Search for the cell housing the specified text and yield its [x, y] center coordinate. 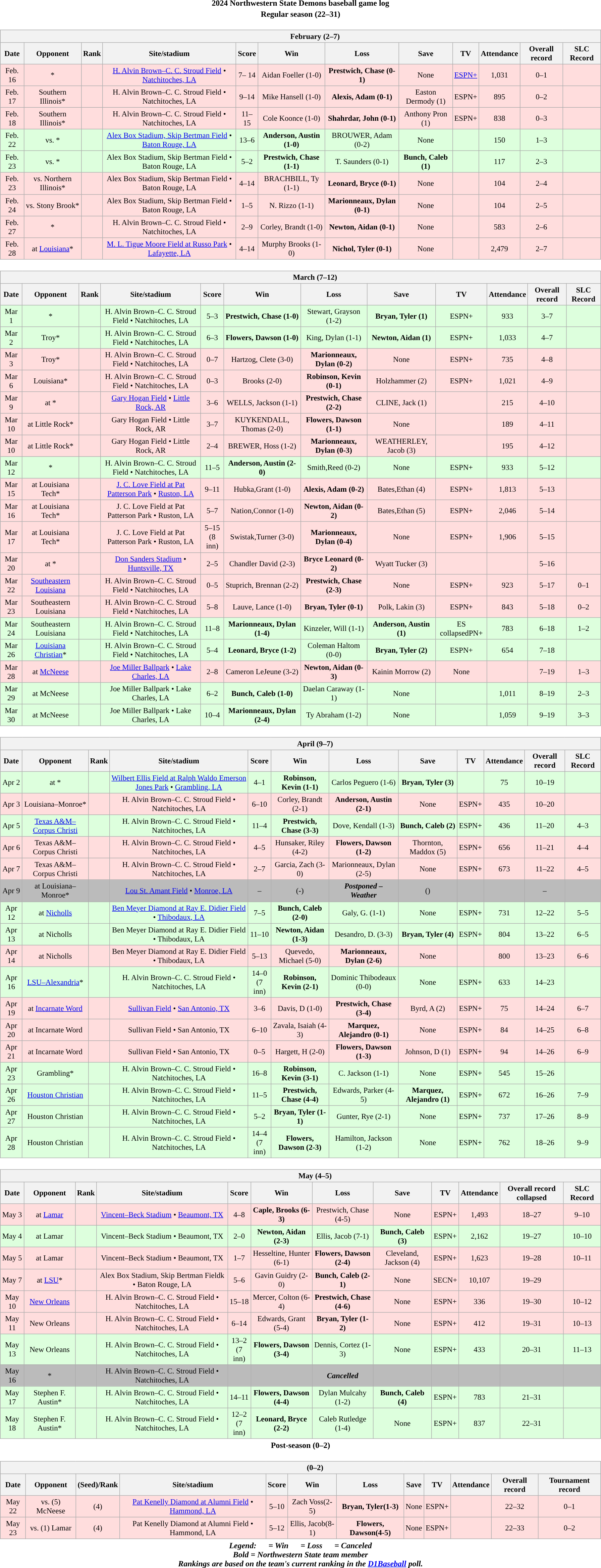
15–26 [545, 1073]
Gavin Guidry (2-0) [282, 1280]
12–22 [545, 912]
May 18 [12, 1423]
1,033 [507, 337]
Brooks (2-0) [262, 381]
Bryan, Tyler (1) [401, 316]
Stewart, Grayson (1-2) [334, 316]
Marionneaux, Dylan (0-4) [334, 537]
Apr 9 [11, 891]
Mar 1 [11, 316]
1,011 [507, 694]
at Louisiana* [52, 248]
Thornton, Maddox (5) [428, 847]
Apr 26 [11, 1095]
1,493 [479, 1215]
May (4–5) [300, 1176]
Apr 20 [11, 1030]
Bunch, Caleb (1-0) [262, 694]
1–7 [239, 1258]
10–19 [545, 782]
762 [504, 1143]
Louisiana Christian* [51, 650]
Johnson, D (1) [428, 1052]
Bryan, Tyler(1-3) [370, 1507]
Mar 28 [11, 671]
Ellis, Jacob (7-1) [343, 1236]
Mar 26 [11, 650]
Dominic Thibodeaux (0-0) [364, 982]
195 [507, 446]
6–2 [212, 694]
Smith,Reed (0-2) [334, 468]
923 [507, 585]
King, Dylan (1-1) [334, 337]
5–6 [239, 1280]
Marionneaux, Dylan (0-3) [334, 446]
KUYKENDALL, Thomas (2-0) [262, 424]
Mar 9 [11, 402]
Hubka,Grant (1-0) [262, 489]
Carlos Peguero (1-6) [364, 782]
2–9 [247, 227]
1–5 [247, 205]
Flowers, Dawson (3-4) [282, 1349]
Flowers, Dawson (1-0) [262, 337]
May 3 [12, 1215]
1,021 [507, 381]
Apr 27 [11, 1116]
Coleman Haltom (0-0) [334, 650]
19–29 [531, 1280]
Anderson, Austin (1-0) [291, 140]
Prestwich, Chase (4-5) [343, 1215]
Nichol, Tyler (0-1) [362, 248]
Marionneaux, Dylan (0-1) [362, 205]
Bunch, Caleb (1) [426, 162]
Newton, Aidan (0-3) [334, 671]
Apr 19 [11, 1008]
Mar 29 [11, 694]
6–5 [583, 934]
May 16 [12, 1375]
5–15 [547, 537]
Ellis, Jacob(8-1) [312, 1528]
5–7 [212, 511]
Newton, Aidan (0-2) [334, 511]
12–2(7 inn) [239, 1423]
117 [499, 162]
5–3 [212, 316]
11–20 [545, 826]
Robinson, Kevin (2-1) [300, 982]
Bunch, Caleb (2-0) [300, 912]
Edwards, Grant (5-4) [282, 1323]
5–18 [547, 606]
16–26 [545, 1095]
Alex Box Stadium, Skip Bertman Fieldk • Baton Rouge, LA [162, 1280]
633 [504, 982]
800 [504, 956]
at Louisiana–Monroe* [55, 891]
843 [507, 606]
Desandro, D. (3-3) [364, 934]
BREWER, Hoss (1-2) [262, 446]
Apr 14 [11, 956]
2,162 [479, 1236]
April (9–7) [300, 744]
Anderson, Austin (1) [401, 629]
Prestwich, Chase (1-0) [262, 316]
Bunch, Caleb (2) [428, 826]
9–10 [582, 1215]
Bryan, Tyler (4) [428, 934]
5–5 [583, 912]
Feb. 17 [12, 97]
(-) [300, 891]
545 [504, 1073]
Bunch, Caleb (3) [402, 1236]
Newton, Aidan (2-3) [282, 1236]
Prestwich, Chase (4-6) [343, 1301]
Aidan Foeller (1-0) [291, 75]
654 [507, 650]
14–24 [545, 1008]
Feb. 22 [12, 140]
13–6 [247, 140]
Marquez, Alejandro (0-1) [364, 1030]
2,479 [499, 248]
Bryan, Tyler (1-2) [343, 1323]
6–3 [212, 337]
Newton, Aidan (1) [401, 337]
Dennis, Cortez (1-3) [343, 1349]
N. Rizzo (1-1) [291, 205]
737 [504, 1116]
14–23 [545, 982]
Anderson, Austin (2-0) [262, 468]
18–26 [545, 1143]
1,813 [507, 489]
Postponed – Weather [364, 891]
Apr 13 [11, 934]
Mar 15 [11, 489]
Apr 2 [11, 782]
Hesseltine, Hunter (6-1) [282, 1258]
6–8 [583, 1030]
Wilbert Ellis Field at Ralph Waldo Emerson Jones Park • Grambling, LA [179, 782]
Bryan, Tyler (1-1) [300, 1116]
13–23 [545, 956]
0–7 [212, 360]
Flowers, Dawson(4-5) [370, 1528]
731 [504, 912]
7–5 [260, 912]
Apr 28 [11, 1143]
Galy, G. (1-1) [364, 912]
150 [499, 140]
Apr 5 [11, 826]
Cancelled [343, 1375]
11–21 [545, 847]
Dylan Mulcahy (1-2) [343, 1397]
Nation,Connor (1-0) [262, 511]
Flowers, Dawson (2-4) [343, 1258]
14–11 [239, 1397]
Flowers, Dawson (1-2) [364, 847]
Marionneaux, Dylan (2-6) [364, 956]
Mar 3 [11, 360]
Hargett, H (2-0) [300, 1052]
Ty Abraham (1-2) [334, 715]
Cleveland, Jackson (4) [402, 1258]
94 [504, 1052]
vs. (1) Lamar [51, 1528]
Feb. 18 [12, 119]
19–28 [531, 1258]
18–27 [531, 1215]
Bunch, Caleb (4) [402, 1397]
4–12 [547, 446]
Mar 30 [11, 715]
8–19 [547, 694]
Chandler David (2-3) [262, 563]
Bryan, Tyler (0-1) [334, 606]
Leonard, Bryce (2-2) [282, 1423]
CLINE, Jack (1) [401, 402]
(Seed)/Rank [98, 1484]
Apr 6 [11, 847]
Anderson, Austin (2-1) [364, 804]
Prestwich, Chase (2-2) [334, 402]
2–0 [239, 1236]
Corley, Brandt (1-0) [291, 227]
9–14 [247, 97]
11–4 [260, 826]
M. L. Tigue Moore Field at Russo Park • Lafayette, LA [169, 248]
Dove, Kendall (1-3) [364, 826]
Daelan Caraway (1-1) [334, 694]
Marquez, Alejandro (1) [428, 1095]
13–22 [545, 934]
Leonard, Bryce (0-1) [362, 183]
Prestwich, Chase (3-4) [364, 1008]
Flowers, Dawson (1-1) [334, 424]
20–31 [531, 1349]
7–9 [583, 1095]
Shahrdar, John (0-1) [362, 119]
BRACHBILL, Ty (1-1) [291, 183]
5–14 [547, 511]
Robinson, Kevin (1-1) [300, 782]
Mar 24 [11, 629]
Prestwich, Chase (1-1) [291, 162]
11–8 [212, 629]
5–8 [212, 606]
Mar 6 [11, 381]
Murphy Brooks (1-0) [291, 248]
Gunter, Rye (2-1) [364, 1116]
Apr 7 [11, 869]
Garcia, Zach (3-0) [300, 869]
Prestwich, Chase (0-1) [362, 75]
672 [504, 1095]
Flowers, Dawson (1-3) [364, 1052]
5–15(8 inn) [212, 537]
6–6 [583, 956]
Feb. 28 [12, 248]
10–4 [212, 715]
656 [504, 847]
Mar 12 [11, 468]
Flowers, Dawson (4-4) [282, 1397]
11–15 [247, 119]
Apr 16 [11, 982]
Bryce Leonard (0-2) [334, 563]
10,107 [479, 1280]
Apr 12 [11, 912]
ES collapsedPN+ [461, 629]
Mar 22 [11, 585]
May 5 [12, 1258]
1,906 [507, 537]
Corley, Brandt (2-1) [300, 804]
Overall record collapsed [531, 1193]
Bryan, Tyler (2) [401, 650]
3–3 [584, 715]
7– 14 [247, 75]
1,623 [479, 1258]
5–16 [547, 563]
Caleb Rutledge (1-4) [343, 1423]
Zach Voss(2-5) [312, 1507]
Marionneaux, Dylan (2-4) [262, 715]
Cameron LeJeune (3-2) [262, 671]
WELLS, Jackson (1-1) [262, 402]
4–3 [583, 826]
Marionneaux, Dylan (2-5) [364, 869]
Louisiana* [51, 381]
() [428, 891]
16–8 [260, 1073]
11–22 [545, 869]
Zavala, Isaiah (4-3) [300, 1030]
Apr 23 [11, 1073]
Bryan, Tyler (3) [428, 782]
4–7 [547, 337]
May 4 [12, 1236]
4–10 [547, 402]
May 13 [12, 1349]
7–18 [547, 650]
Marionneaux, Dylan (1-4) [262, 629]
5–10 [277, 1507]
at LSU* [50, 1280]
9–11 [212, 489]
8–9 [583, 1116]
Apr 3 [11, 804]
BROUWER, Adam (0-2) [362, 140]
Mar 20 [11, 563]
5–17 [547, 585]
Mercer, Colton (6-4) [282, 1301]
(0–2) [300, 1468]
Prestwich, Chase (2-3) [334, 585]
Davis, D (1-0) [300, 1008]
336 [479, 1301]
10–11 [582, 1258]
10–20 [545, 804]
6–18 [547, 629]
LSU–Alexandria* [55, 982]
Mar 2 [11, 337]
Mar 16 [11, 511]
9–19 [547, 715]
vs. (5) McNeese [51, 1507]
895 [499, 97]
Mar 23 [11, 606]
Don Sanders Stadium • Huntsville, TX [151, 563]
Kinzeler, Will (1-1) [334, 629]
Leonard, Bryce (1-2) [262, 650]
Bates,Ethan (5) [401, 511]
March (7–12) [300, 277]
6–9 [583, 1052]
735 [507, 360]
412 [479, 1323]
11–10 [260, 934]
Robinson, Kevin (0-1) [334, 381]
13–2(7 inn) [239, 1349]
17–26 [545, 1116]
May 10 [12, 1301]
Hamilton, Jackson (1-2) [364, 1143]
15–18 [239, 1301]
Marionneaux, Dylan (0-2) [334, 360]
10–13 [582, 1323]
Polk, Lakin (3) [401, 606]
436 [504, 826]
215 [507, 402]
19–27 [531, 1236]
SECN+ [445, 1280]
Cole Koonce (1-0) [291, 119]
May 17 [12, 1397]
Caple, Brooks (6-3) [282, 1215]
Prestwich, Chase (3-3) [300, 826]
Hartzog, Clete (3-0) [262, 360]
2,046 [507, 511]
2–6 [541, 227]
Grambling* [55, 1073]
Holzhammer (2) [401, 381]
4–11 [547, 424]
189 [507, 424]
Anthony Pron (1) [426, 119]
Feb. 24 [12, 205]
Louisiana–Monroe* [55, 804]
433 [479, 1349]
1,031 [499, 75]
7–19 [547, 671]
10–12 [582, 1301]
5–4 [212, 650]
19–31 [531, 1323]
Tournament record [569, 1484]
Alexis, Adam (0-2) [334, 489]
2–8 [212, 671]
22–33 [514, 1528]
Lou St. Amant Field • Monroe, LA [179, 891]
Apr 21 [11, 1052]
9–9 [583, 1143]
22–31 [531, 1423]
11–13 [582, 1349]
583 [499, 227]
May 11 [12, 1323]
838 [499, 119]
84 [504, 1030]
Bunch, Caleb (2-1) [343, 1280]
February (2–7) [300, 36]
Byrd, A (2) [428, 1008]
21–31 [531, 1397]
19–30 [531, 1301]
Hunsaker, Riley (4-2) [300, 847]
673 [504, 869]
May 23 [13, 1528]
837 [479, 1423]
435 [504, 804]
Wyatt Tucker (3) [401, 563]
Newton, Aidan (1-3) [300, 934]
4–1 [260, 782]
T. Saunders (0-1) [362, 162]
Feb. 16 [12, 75]
6–14 [239, 1323]
6–7 [583, 1008]
14–0(7 inn) [260, 982]
vs. Stony Brook* [52, 205]
Quevedo, Michael (5-0) [300, 956]
14–4(7 inn) [260, 1143]
Swistak,Turner (3-0) [262, 537]
14–26 [545, 1052]
14–25 [545, 1030]
1,059 [507, 715]
22–32 [514, 1507]
Mike Hansell (1-0) [291, 97]
Lauve, Lance (1-0) [262, 606]
Mar 17 [11, 537]
May 7 [12, 1280]
4–4 [583, 847]
Feb. 27 [12, 227]
C. Jackson (1-1) [364, 1073]
Prestwich, Chase (4-4) [300, 1095]
May 22 [13, 1507]
Alexis, Adam (0-1) [362, 97]
Easton Dermody (1) [426, 97]
Kainin Morrow (2) [401, 671]
vs. Northern Illinois* [52, 183]
Stuprich, Brennan (2-2) [262, 585]
Robinson, Kevin (3-1) [300, 1073]
1–2 [584, 629]
4–9 [547, 381]
Edwards, Parker (4-5) [364, 1095]
WEATHERLEY, Jacob (3) [401, 446]
Newton, Aidan (0-1) [362, 227]
10–10 [582, 1236]
804 [504, 934]
Flowers, Dawson (2-3) [300, 1143]
Bates,Ethan (4) [401, 489]
